Determine the [X, Y] coordinate at the center of the cell enclosing the given text.  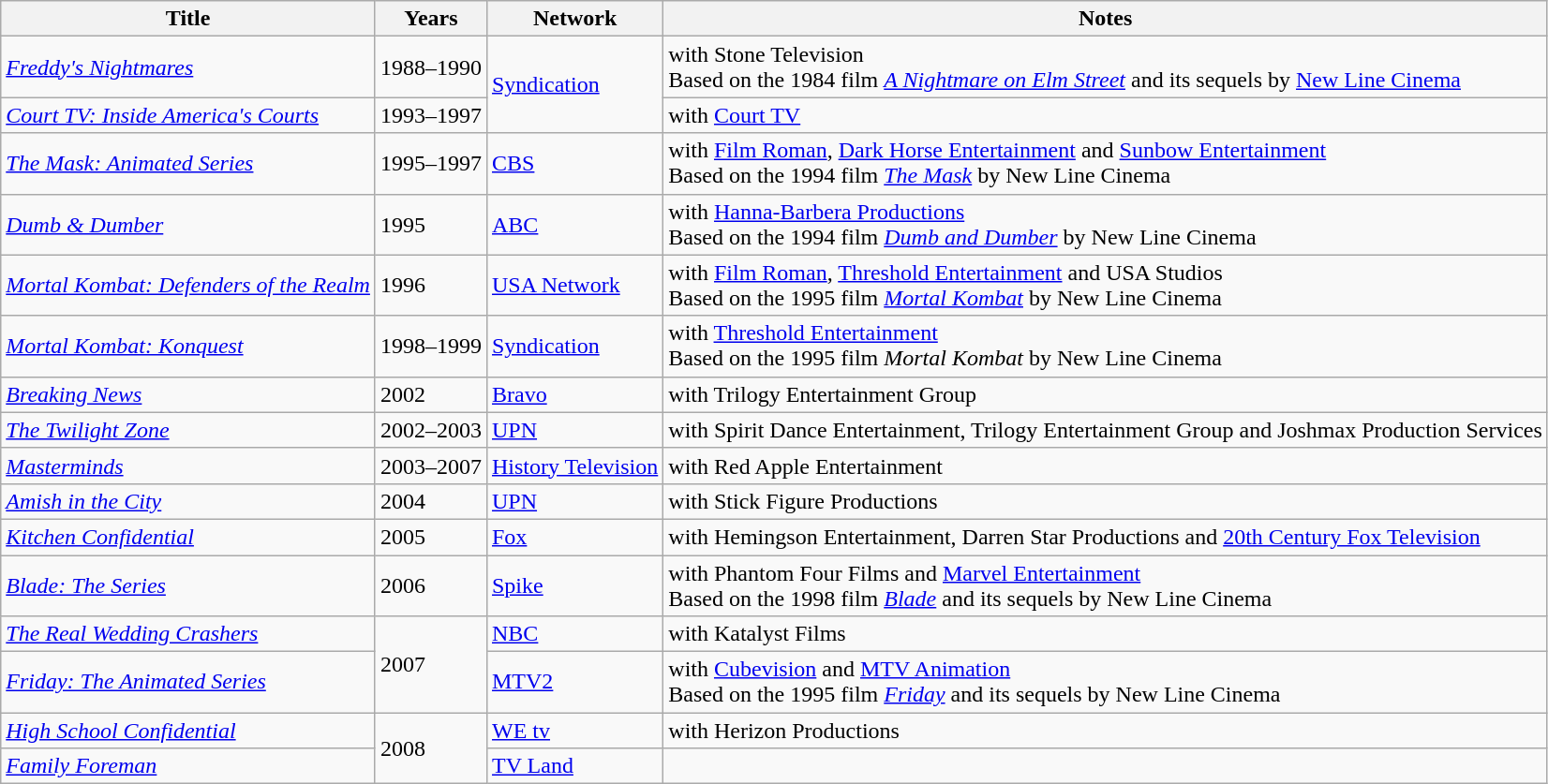
with Hemingson Entertainment, Darren Star Productions and 20th Century Fox Television [1106, 537]
Bravo [574, 394]
1995–1997 [431, 163]
Title [188, 19]
Network [574, 19]
NBC [574, 634]
2004 [431, 501]
Breaking News [188, 394]
1996 [431, 285]
2006 [431, 584]
1998–1999 [431, 347]
1993–1997 [431, 115]
with Threshold EntertainmentBased on the 1995 film Mortal Kombat by New Line Cinema [1106, 347]
with Film Roman, Threshold Entertainment and USA StudiosBased on the 1995 film Mortal Kombat by New Line Cinema [1106, 285]
The Twilight Zone [188, 430]
Spike [574, 584]
with Trilogy Entertainment Group [1106, 394]
2005 [431, 537]
MTV2 [574, 682]
Kitchen Confidential [188, 537]
Masterminds [188, 466]
with Cubevision and MTV AnimationBased on the 1995 film Friday and its sequels by New Line Cinema [1106, 682]
Amish in the City [188, 501]
High School Confidential [188, 731]
2002 [431, 394]
ABC [574, 225]
Court TV: Inside America's Courts [188, 115]
1995 [431, 225]
with Katalyst Films [1106, 634]
Friday: The Animated Series [188, 682]
The Mask: Animated Series [188, 163]
Dumb & Dumber [188, 225]
Blade: The Series [188, 584]
The Real Wedding Crashers [188, 634]
2002–2003 [431, 430]
CBS [574, 163]
History Television [574, 466]
Freddy's Nightmares [188, 67]
2008 [431, 748]
Mortal Kombat: Konquest [188, 347]
with Stick Figure Productions [1106, 501]
Mortal Kombat: Defenders of the Realm [188, 285]
1988–1990 [431, 67]
Years [431, 19]
with Film Roman, Dark Horse Entertainment and Sunbow EntertainmentBased on the 1994 film The Mask by New Line Cinema [1106, 163]
2007 [431, 665]
Notes [1106, 19]
TV Land [574, 766]
with Red Apple Entertainment [1106, 466]
with Hanna-Barbera ProductionsBased on the 1994 film Dumb and Dumber by New Line Cinema [1106, 225]
with Herizon Productions [1106, 731]
with Stone TelevisionBased on the 1984 film A Nightmare on Elm Street and its sequels by New Line Cinema [1106, 67]
with Spirit Dance Entertainment, Trilogy Entertainment Group and Joshmax Production Services [1106, 430]
2003–2007 [431, 466]
with Court TV [1106, 115]
with Phantom Four Films and Marvel EntertainmentBased on the 1998 film Blade and its sequels by New Line Cinema [1106, 584]
USA Network [574, 285]
WE tv [574, 731]
Family Foreman [188, 766]
Fox [574, 537]
